Output the (X, Y) coordinate of the center of the cell containing the given text.  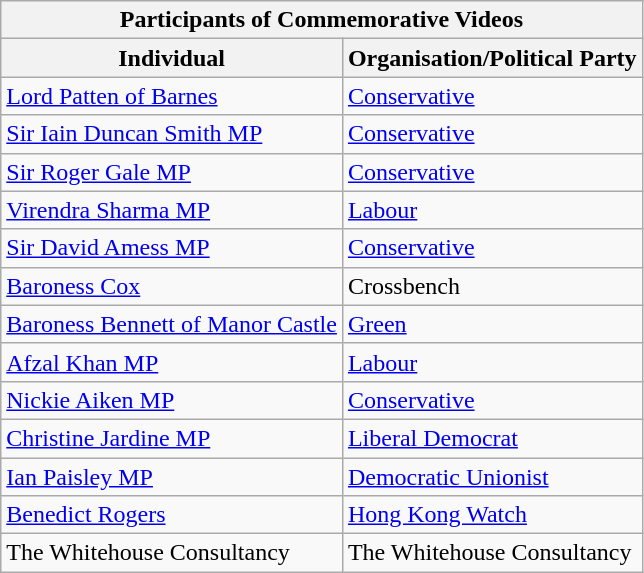
Afzal Khan MP (172, 362)
Liberal Democrat (492, 438)
Democratic Unionist (492, 477)
Participants of Commemorative Videos (322, 20)
Organisation/Political Party (492, 58)
Baroness Cox (172, 286)
Crossbench (492, 286)
Sir Roger Gale MP (172, 172)
Ian Paisley MP (172, 477)
Baroness Bennett of Manor Castle (172, 324)
Sir Iain Duncan Smith MP (172, 134)
Christine Jardine MP (172, 438)
Benedict Rogers (172, 515)
Lord Patten of Barnes (172, 96)
Sir David Amess MP (172, 248)
Green (492, 324)
Hong Kong Watch (492, 515)
Individual (172, 58)
Virendra Sharma MP (172, 210)
Nickie Aiken MP (172, 400)
